Detect which cell encompasses the target text, then output its [X, Y] center coordinate. 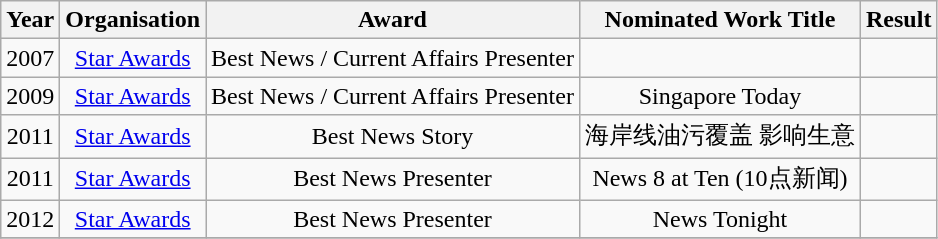
Award [393, 20]
Nominated Work Title [720, 20]
2012 [30, 219]
Singapore Today [720, 96]
2007 [30, 58]
Organisation [133, 20]
海岸线油污覆盖 影响生意 [720, 136]
Year [30, 20]
News Tonight [720, 219]
Best News Story [393, 136]
Result [899, 20]
2009 [30, 96]
News 8 at Ten (10点新闻) [720, 180]
